Return [x, y] of the center of cell containing provided text 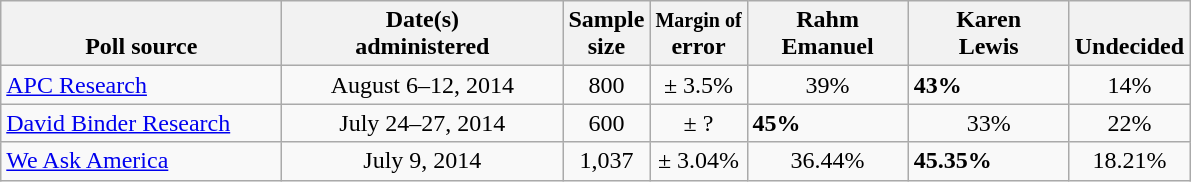
600 [606, 123]
Margin oferror [698, 34]
36.44% [828, 161]
Poll source [142, 34]
22% [1129, 123]
33% [988, 123]
± 3.04% [698, 161]
39% [828, 85]
APC Research [142, 85]
Date(s)administered [422, 34]
July 24–27, 2014 [422, 123]
14% [1129, 85]
July 9, 2014 [422, 161]
45.35% [988, 161]
18.21% [1129, 161]
± 3.5% [698, 85]
KarenLewis [988, 34]
800 [606, 85]
August 6–12, 2014 [422, 85]
David Binder Research [142, 123]
43% [988, 85]
RahmEmanuel [828, 34]
45% [828, 123]
± ? [698, 123]
1,037 [606, 161]
Undecided [1129, 34]
We Ask America [142, 161]
Samplesize [606, 34]
